Provide the [X, Y] coordinate of the cell's center where the given text is located.  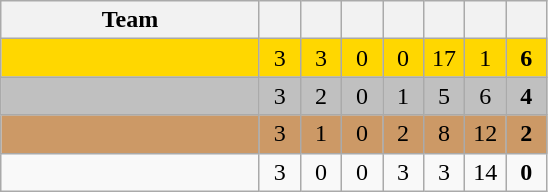
4 [526, 96]
17 [444, 58]
8 [444, 134]
Team [130, 20]
5 [444, 96]
12 [486, 134]
14 [486, 172]
